Return [x, y] of the center of cell containing provided text 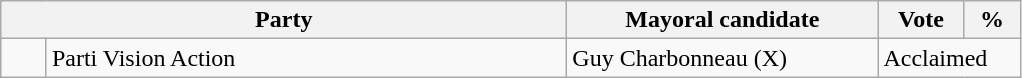
Guy Charbonneau (X) [722, 58]
% [992, 20]
Parti Vision Action [306, 58]
Mayoral candidate [722, 20]
Party [284, 20]
Acclaimed [949, 58]
Vote [921, 20]
